Output the (X, Y) coordinate of the center of the cell containing the given text.  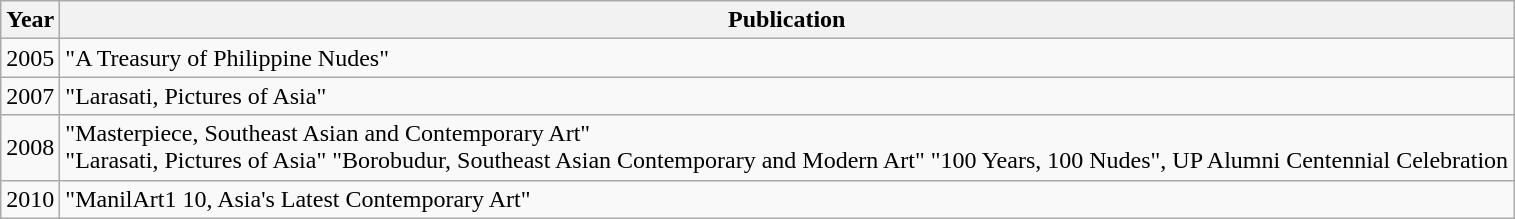
Year (30, 20)
"Larasati, Pictures of Asia" (787, 96)
"A Treasury of Philippine Nudes" (787, 58)
Publication (787, 20)
2008 (30, 148)
2010 (30, 199)
2005 (30, 58)
2007 (30, 96)
"ManilArt1 10, Asia's Latest Contemporary Art" (787, 199)
